Detect which cell encompasses the target text, then output its (x, y) center coordinate. 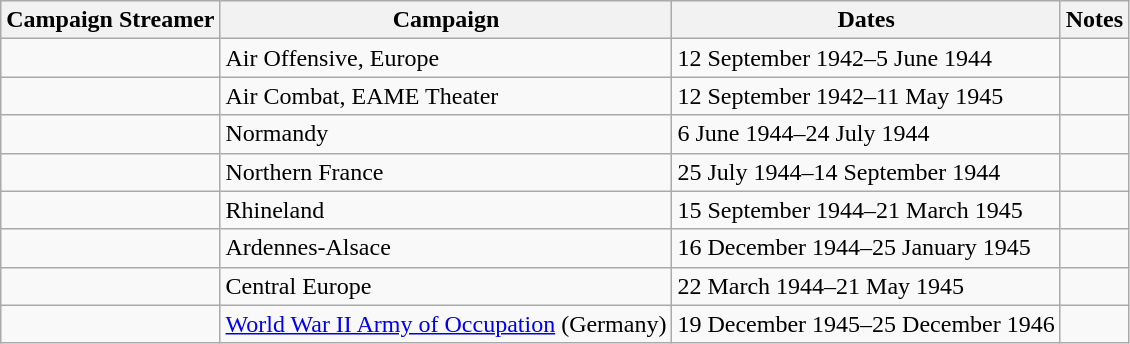
Northern France (446, 172)
Campaign Streamer (110, 20)
Ardennes-Alsace (446, 248)
Central Europe (446, 286)
12 September 1942–5 June 1944 (866, 58)
19 December 1945–25 December 1946 (866, 324)
Air Combat, EAME Theater (446, 96)
Normandy (446, 134)
22 March 1944–21 May 1945 (866, 286)
Air Offensive, Europe (446, 58)
12 September 1942–11 May 1945 (866, 96)
World War II Army of Occupation (Germany) (446, 324)
Notes (1094, 20)
16 December 1944–25 January 1945 (866, 248)
6 June 1944–24 July 1944 (866, 134)
Campaign (446, 20)
Rhineland (446, 210)
25 July 1944–14 September 1944 (866, 172)
15 September 1944–21 March 1945 (866, 210)
Dates (866, 20)
